Determine the [x, y] coordinate at the center of the cell enclosing the given text.  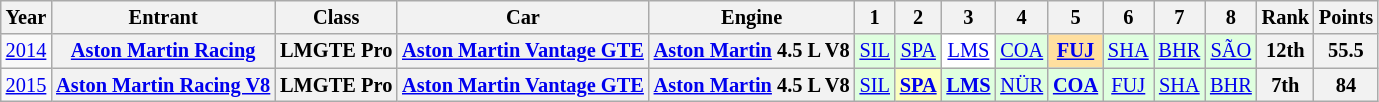
Aston Martin Racing [163, 51]
Points [1346, 17]
12th [1286, 51]
84 [1346, 85]
3 [968, 17]
6 [1128, 17]
Entrant [163, 17]
8 [1231, 17]
Car [523, 17]
1 [875, 17]
NÜR [1022, 85]
7 [1180, 17]
Engine [752, 17]
2 [918, 17]
5 [1076, 17]
Class [336, 17]
Aston Martin Racing V8 [163, 85]
SÃO [1231, 51]
Rank [1286, 17]
7th [1286, 85]
2014 [26, 51]
2015 [26, 85]
Year [26, 17]
4 [1022, 17]
55.5 [1346, 51]
